Extract the [X, Y] coordinate from the center of the cell holding the provided text.  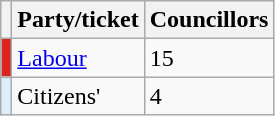
Labour [78, 58]
15 [209, 58]
Party/ticket [78, 20]
Councillors [209, 20]
4 [209, 96]
Citizens' [78, 96]
